Pinpoint the cell where the given text exists, returning its (x, y) midpoint coordinate. 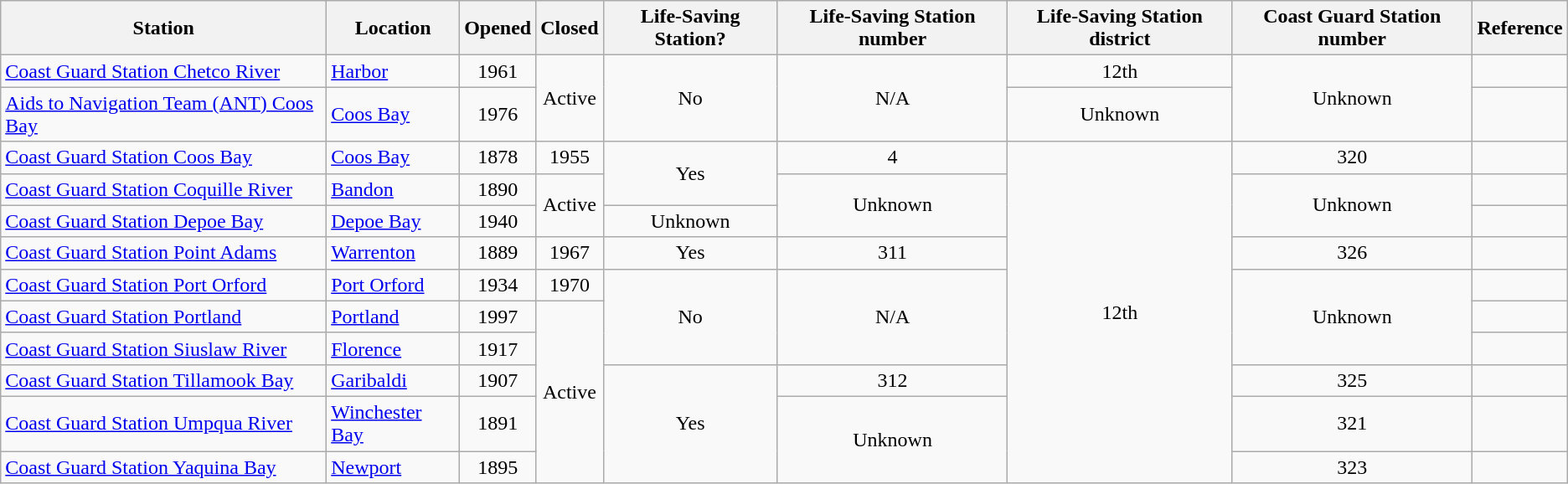
Coast Guard Station Depoe Bay (164, 221)
Location (394, 28)
Newport (394, 466)
Warrenton (394, 253)
1961 (498, 71)
Coast Guard Station Point Adams (164, 253)
Coast Guard Station number (1352, 28)
1955 (570, 157)
320 (1352, 157)
Aids to Navigation Team (ANT) Coos Bay (164, 114)
1997 (498, 317)
Bandon (394, 189)
1976 (498, 114)
1917 (498, 348)
Life-Saving Station district (1120, 28)
Closed (570, 28)
326 (1352, 253)
1878 (498, 157)
Depoe Bay (394, 221)
Reference (1519, 28)
Coast Guard Station Coquille River (164, 189)
325 (1352, 380)
1907 (498, 380)
Coast Guard Station Chetco River (164, 71)
1967 (570, 253)
311 (893, 253)
Station (164, 28)
321 (1352, 424)
Coast Guard Station Port Orford (164, 285)
312 (893, 380)
1891 (498, 424)
Winchester Bay (394, 424)
Coast Guard Station Yaquina Bay (164, 466)
Life-Saving Station? (690, 28)
Garibaldi (394, 380)
1890 (498, 189)
1934 (498, 285)
Coast Guard Station Portland (164, 317)
Port Orford (394, 285)
1889 (498, 253)
Life-Saving Station number (893, 28)
Opened (498, 28)
Coast Guard Station Coos Bay (164, 157)
4 (893, 157)
1940 (498, 221)
1970 (570, 285)
Harbor (394, 71)
1895 (498, 466)
Coast Guard Station Umpqua River (164, 424)
323 (1352, 466)
Coast Guard Station Tillamook Bay (164, 380)
Portland (394, 317)
Florence (394, 348)
Coast Guard Station Siuslaw River (164, 348)
